Pinpoint the cell where the given text exists, returning its [x, y] midpoint coordinate. 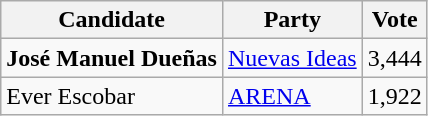
Nuevas Ideas [292, 58]
ARENA [292, 96]
José Manuel Dueñas [112, 58]
1,922 [394, 96]
Ever Escobar [112, 96]
Candidate [112, 20]
3,444 [394, 58]
Party [292, 20]
Vote [394, 20]
